Pinpoint the cell where the given text exists, returning its (x, y) midpoint coordinate. 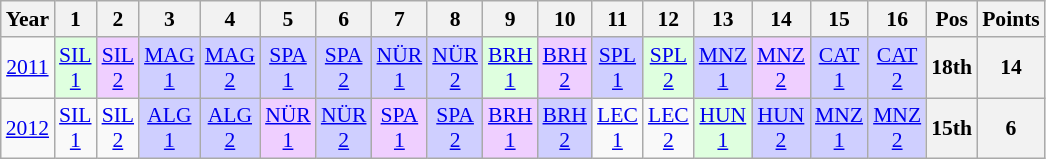
15 (839, 19)
ALG1 (170, 128)
LEC1 (618, 128)
2011 (28, 68)
2 (118, 19)
9 (510, 19)
11 (618, 19)
3 (170, 19)
MAG1 (170, 68)
MAG2 (230, 68)
HUN1 (723, 128)
CAT2 (897, 68)
5 (288, 19)
12 (668, 19)
SPL1 (618, 68)
15th (952, 128)
ALG2 (230, 128)
18th (952, 68)
CAT1 (839, 68)
2012 (28, 128)
LEC2 (668, 128)
Pos (952, 19)
Points (1011, 19)
13 (723, 19)
4 (230, 19)
1 (76, 19)
16 (897, 19)
7 (400, 19)
SPL2 (668, 68)
10 (564, 19)
8 (455, 19)
Year (28, 19)
HUN2 (781, 128)
